Provide the (x, y) coordinate of the cell's center where the given text is located.  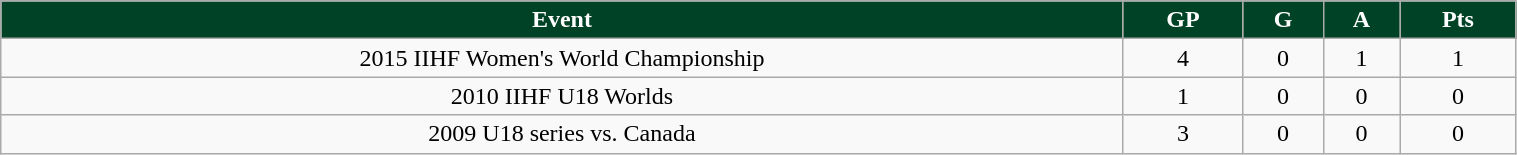
3 (1183, 134)
2010 IIHF U18 Worlds (562, 96)
G (1283, 20)
A (1362, 20)
2015 IIHF Women's World Championship (562, 58)
Pts (1458, 20)
Event (562, 20)
2009 U18 series vs. Canada (562, 134)
4 (1183, 58)
GP (1183, 20)
